Extract the (X, Y) coordinate from the center of the cell holding the provided text.  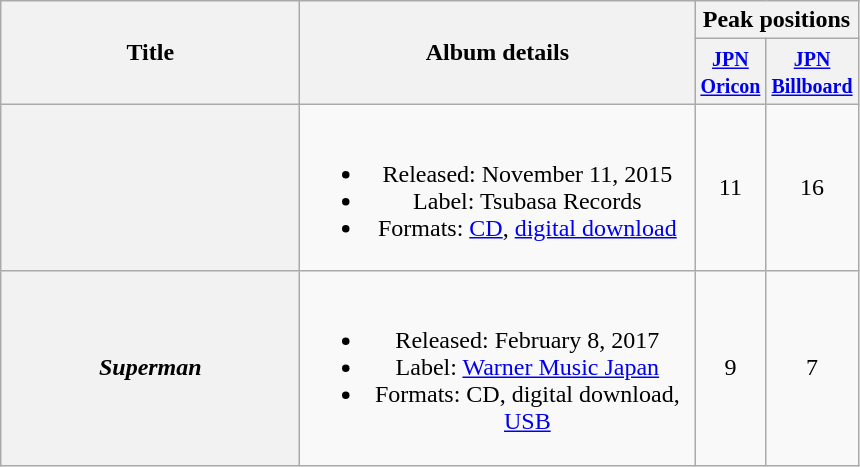
JPNOricon (730, 72)
Released: February 8, 2017Label: Warner Music JapanFormats: CD, digital download, USB (498, 368)
Released: November 11, 2015Label: Tsubasa RecordsFormats: CD, digital download (498, 188)
11 (730, 188)
9 (730, 368)
Peak positions (776, 20)
Title (150, 52)
JPNBillboard (812, 72)
16 (812, 188)
Superman (150, 368)
Album details (498, 52)
7 (812, 368)
